Provide the (X, Y) coordinate of the cell's center where the given text is located.  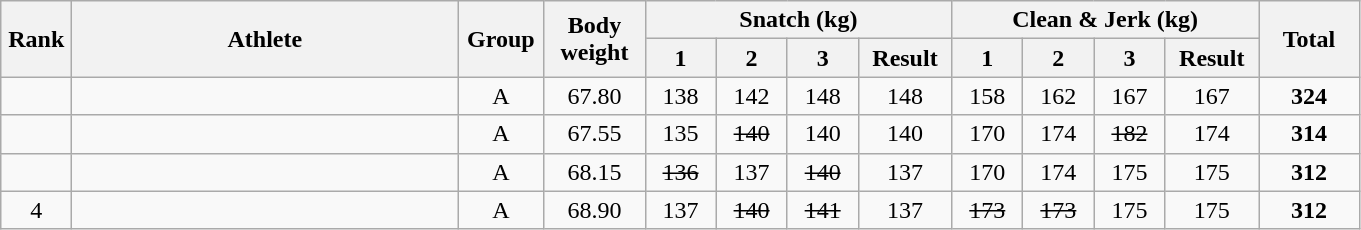
67.80 (594, 96)
141 (822, 210)
314 (1308, 134)
182 (1130, 134)
4 (36, 210)
162 (1058, 96)
68.15 (594, 172)
136 (680, 172)
Athlete (265, 39)
135 (680, 134)
Snatch (kg) (798, 20)
158 (988, 96)
Clean & Jerk (kg) (1106, 20)
Body weight (594, 39)
138 (680, 96)
142 (752, 96)
324 (1308, 96)
67.55 (594, 134)
Rank (36, 39)
68.90 (594, 210)
Group (501, 39)
Total (1308, 39)
